Return (x, y) of the center of cell containing provided text 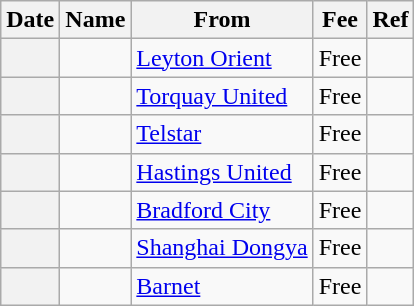
Telstar (222, 134)
Fee (340, 20)
Barnet (222, 286)
Bradford City (222, 210)
Leyton Orient (222, 58)
Name (96, 20)
Torquay United (222, 96)
From (222, 20)
Hastings United (222, 172)
Date (30, 20)
Shanghai Dongya (222, 248)
Ref (390, 20)
